Determine the (x, y) coordinate at the center of the cell enclosing the given text.  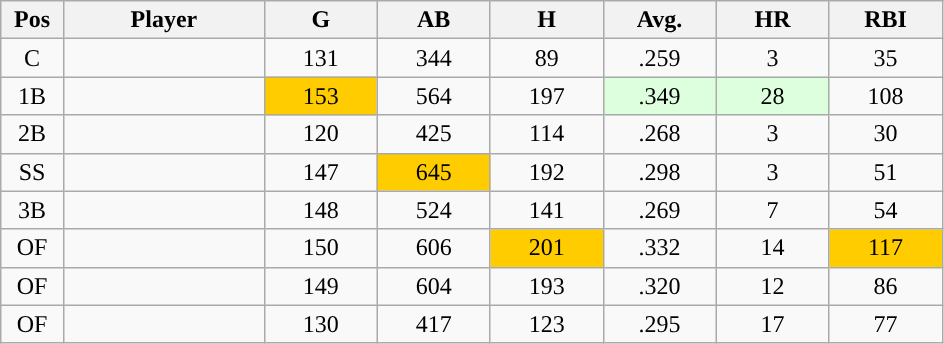
123 (546, 324)
3B (32, 210)
.320 (660, 286)
SS (32, 172)
.298 (660, 172)
77 (886, 324)
.269 (660, 210)
35 (886, 58)
192 (546, 172)
2B (32, 134)
114 (546, 134)
86 (886, 286)
28 (772, 96)
H (546, 20)
.268 (660, 134)
197 (546, 96)
17 (772, 324)
141 (546, 210)
.295 (660, 324)
1B (32, 96)
193 (546, 286)
604 (434, 286)
RBI (886, 20)
131 (320, 58)
30 (886, 134)
117 (886, 248)
153 (320, 96)
130 (320, 324)
HR (772, 20)
120 (320, 134)
7 (772, 210)
.259 (660, 58)
Pos (32, 20)
.332 (660, 248)
51 (886, 172)
149 (320, 286)
147 (320, 172)
C (32, 58)
645 (434, 172)
14 (772, 248)
148 (320, 210)
108 (886, 96)
Avg. (660, 20)
606 (434, 248)
344 (434, 58)
AB (434, 20)
150 (320, 248)
.349 (660, 96)
G (320, 20)
417 (434, 324)
12 (772, 286)
425 (434, 134)
Player (164, 20)
564 (434, 96)
89 (546, 58)
54 (886, 210)
201 (546, 248)
524 (434, 210)
